Output the (x, y) coordinate of the center of the cell containing the given text.  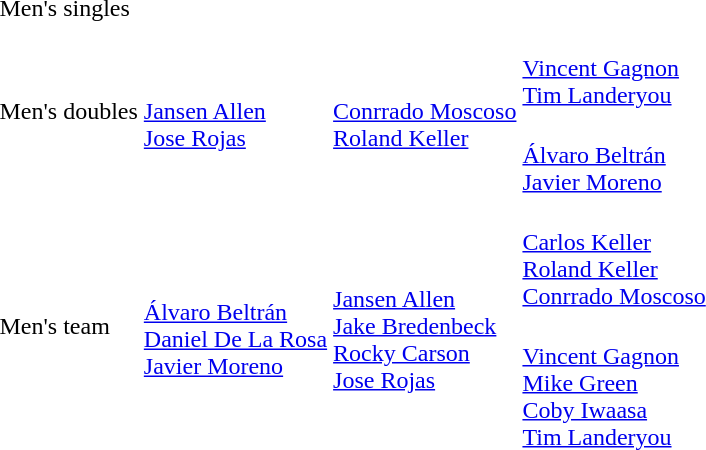
Conrrado MoscosoRoland Keller (425, 112)
Jansen AllenJose Rojas (235, 112)
